Pinpoint the cell where the given text exists, returning its (x, y) midpoint coordinate. 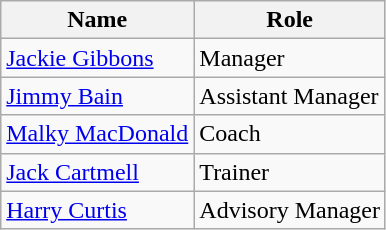
Jackie Gibbons (98, 58)
Harry Curtis (98, 210)
Coach (290, 134)
Malky MacDonald (98, 134)
Jimmy Bain (98, 96)
Role (290, 20)
Jack Cartmell (98, 172)
Manager (290, 58)
Advisory Manager (290, 210)
Name (98, 20)
Assistant Manager (290, 96)
Trainer (290, 172)
